Find where the given text appears and provide that cell's center as [x, y] coordinate. 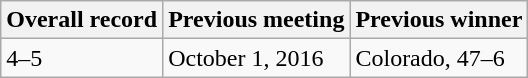
Overall record [82, 20]
4–5 [82, 58]
Previous meeting [256, 20]
Colorado, 47–6 [439, 58]
Previous winner [439, 20]
October 1, 2016 [256, 58]
